Extract the (X, Y) coordinate from the center of the cell holding the provided text.  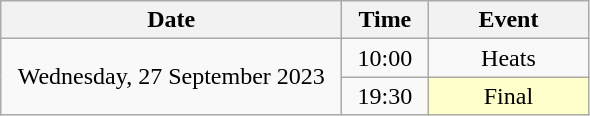
19:30 (385, 96)
10:00 (385, 58)
Time (385, 20)
Final (508, 96)
Wednesday, 27 September 2023 (172, 77)
Heats (508, 58)
Date (172, 20)
Event (508, 20)
